Scan for the cell matching the given text and deliver its [X, Y] coordinate at center. 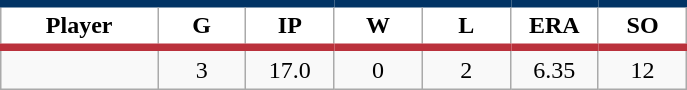
0 [378, 68]
12 [642, 68]
G [202, 26]
W [378, 26]
3 [202, 68]
2 [466, 68]
17.0 [290, 68]
Player [80, 26]
6.35 [554, 68]
IP [290, 26]
ERA [554, 26]
L [466, 26]
SO [642, 26]
